Search for the cell housing the specified text and yield its (x, y) center coordinate. 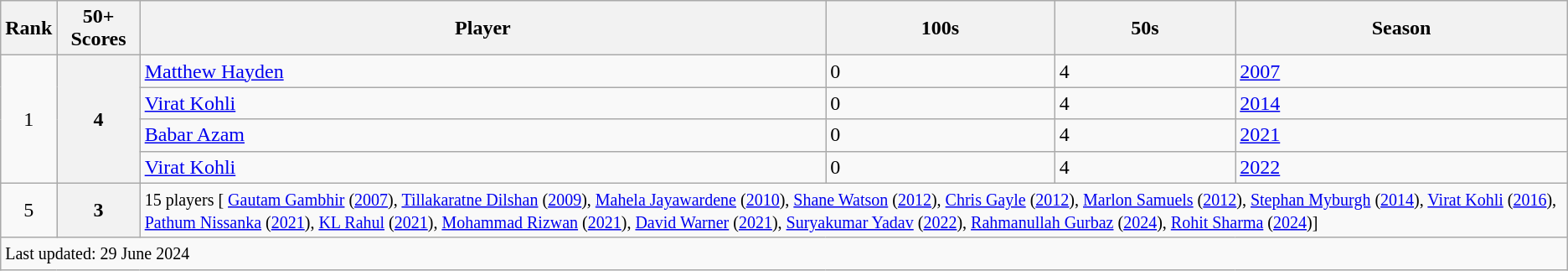
Babar Azam (482, 135)
2014 (1402, 103)
2007 (1402, 71)
Rank (28, 29)
Player (482, 29)
Matthew Hayden (482, 71)
3 (99, 210)
Last updated: 29 June 2024 (784, 253)
1 (28, 119)
2022 (1402, 167)
50s (1144, 29)
100s (941, 29)
Season (1402, 29)
5 (28, 210)
2021 (1402, 135)
50+ Scores (99, 29)
